Determine the [X, Y] coordinate at the center of the cell enclosing the given text.  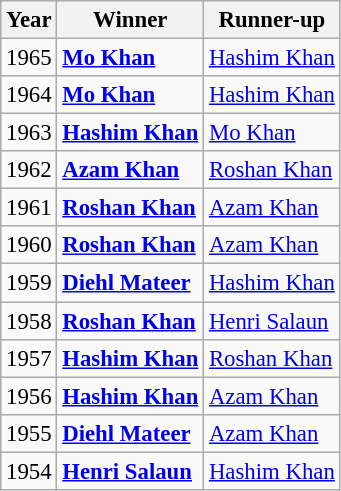
1962 [29, 170]
1956 [29, 396]
Winner [130, 20]
1957 [29, 358]
1963 [29, 133]
1958 [29, 321]
1961 [29, 208]
1959 [29, 283]
1960 [29, 245]
1955 [29, 433]
Runner-up [272, 20]
Year [29, 20]
1965 [29, 58]
1954 [29, 471]
1964 [29, 95]
